Provide the [X, Y] coordinate of the cell's center where the given text is located.  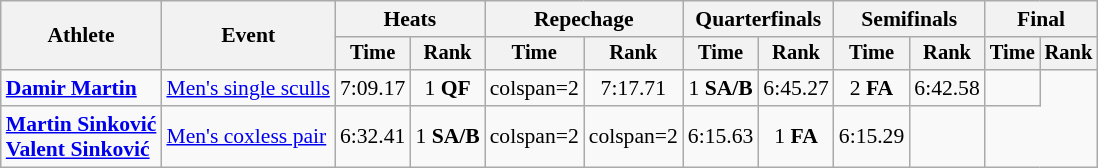
1 QF [447, 88]
6:42.58 [946, 88]
7:17.71 [634, 88]
Repechage [584, 19]
Event [248, 36]
6:45.27 [796, 88]
2 FA [872, 88]
Semifinals [910, 19]
Men's single sculls [248, 88]
Men's coxless pair [248, 136]
6:32.41 [372, 136]
Martin SinkovićValent Sinković [82, 136]
Athlete [82, 36]
Quarterfinals [758, 19]
6:15.29 [872, 136]
Heats [410, 19]
6:15.63 [720, 136]
Final [1041, 19]
7:09.17 [372, 88]
Damir Martin [82, 88]
1 FA [796, 136]
